Identify which cell holds the provided text, then report its (x, y) central coordinate. 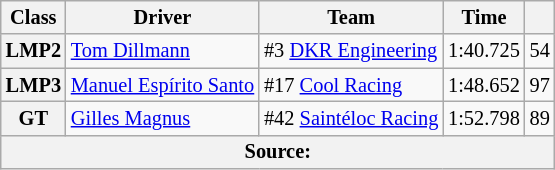
89 (540, 118)
#3 DKR Engineering (351, 51)
1:52.798 (484, 118)
97 (540, 85)
Driver (162, 17)
Class (34, 17)
Time (484, 17)
1:48.652 (484, 85)
#17 Cool Racing (351, 85)
LMP2 (34, 51)
54 (540, 51)
1:40.725 (484, 51)
GT (34, 118)
Gilles Magnus (162, 118)
Manuel Espírito Santo (162, 85)
LMP3 (34, 85)
Source: (278, 152)
Tom Dillmann (162, 51)
#42 Saintéloc Racing (351, 118)
Team (351, 17)
